For the text-containing cell, return its midpoint in (x, y) coordinate format. 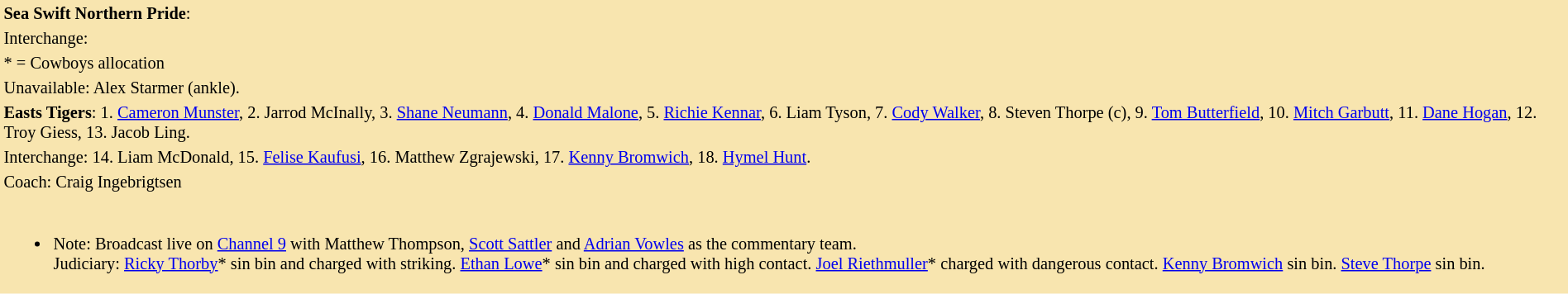
Unavailable: Alex Starmer (ankle). (784, 88)
Sea Swift Northern Pride: (784, 13)
Coach: Craig Ingebrigtsen (784, 182)
* = Cowboys allocation (784, 63)
Interchange: (784, 38)
Interchange: 14. Liam McDonald, 15. Felise Kaufusi, 16. Matthew Zgrajewski, 17. Kenny Bromwich, 18. Hymel Hunt. (784, 157)
